Identify which cell holds the provided text, then report its (X, Y) central coordinate. 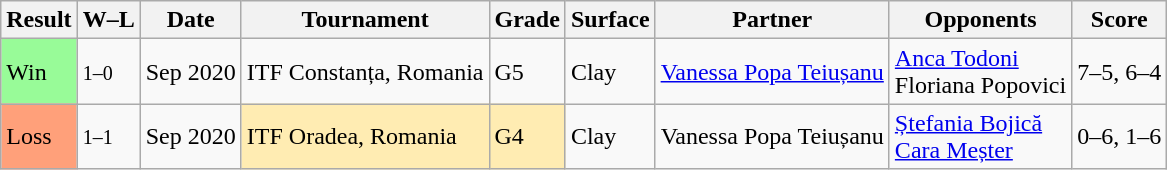
1–1 (108, 136)
Win (39, 72)
Ștefania Bojică Cara Meșter (980, 136)
1–0 (108, 72)
Date (190, 20)
Tournament (365, 20)
G4 (527, 136)
Score (1120, 20)
G5 (527, 72)
Anca Todoni Floriana Popovici (980, 72)
ITF Constanța, Romania (365, 72)
ITF Oradea, Romania (365, 136)
0–6, 1–6 (1120, 136)
Opponents (980, 20)
Loss (39, 136)
Grade (527, 20)
Partner (772, 20)
W–L (108, 20)
Result (39, 20)
Surface (610, 20)
7–5, 6–4 (1120, 72)
